Capture the cell that displays the provided text and extract its (X, Y) central coordinate. 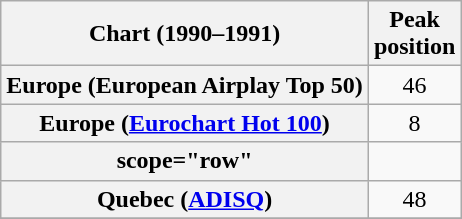
Peakposition (414, 34)
Chart (1990–1991) (185, 34)
46 (414, 85)
8 (414, 123)
Europe (Eurochart Hot 100) (185, 123)
Europe (European Airplay Top 50) (185, 85)
scope="row" (185, 161)
48 (414, 199)
Quebec (ADISQ) (185, 199)
